Return (x, y) of the center of cell containing provided text 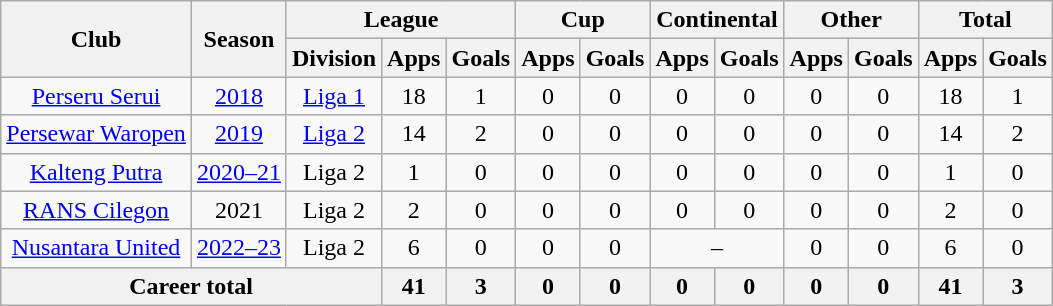
2018 (238, 96)
Season (238, 39)
Persewar Waropen (96, 134)
Liga 1 (334, 96)
2022–23 (238, 248)
Total (985, 20)
2019 (238, 134)
Division (334, 58)
2021 (238, 210)
Perseru Serui (96, 96)
Kalteng Putra (96, 172)
– (717, 248)
Club (96, 39)
Other (851, 20)
Nusantara United (96, 248)
Continental (717, 20)
Career total (192, 286)
Cup (583, 20)
RANS Cilegon (96, 210)
2020–21 (238, 172)
League (400, 20)
